Provide the (X, Y) coordinate of the cell's center where the given text is located.  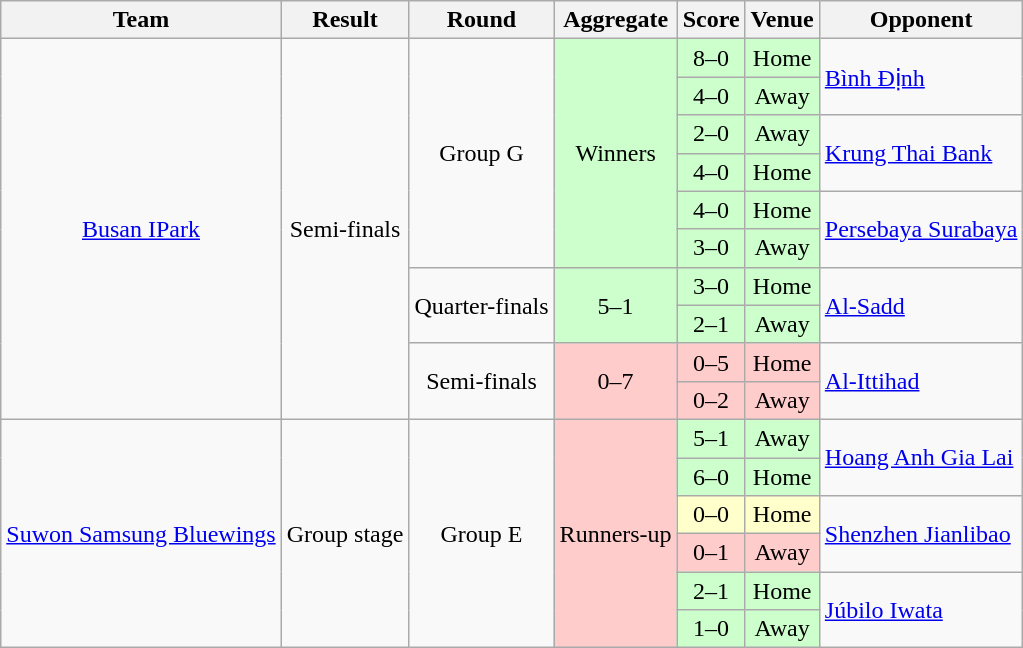
Venue (782, 20)
6–0 (711, 477)
Bình Định (921, 77)
1–0 (711, 629)
Group stage (345, 533)
8–0 (711, 58)
Krung Thai Bank (921, 153)
Winners (616, 153)
0–0 (711, 515)
2–0 (711, 134)
Group E (482, 533)
Group G (482, 153)
Suwon Samsung Bluewings (141, 533)
Opponent (921, 20)
Result (345, 20)
Runners-up (616, 533)
0–5 (711, 362)
Júbilo Iwata (921, 610)
0–1 (711, 553)
Persebaya Surabaya (921, 229)
Al-Sadd (921, 305)
Shenzhen Jianlibao (921, 534)
Quarter-finals (482, 305)
Score (711, 20)
Busan IPark (141, 230)
Team (141, 20)
Hoang Anh Gia Lai (921, 457)
0–7 (616, 381)
0–2 (711, 400)
Aggregate (616, 20)
Al-Ittihad (921, 381)
Round (482, 20)
